Scan for the cell matching the given text and deliver its [x, y] coordinate at center. 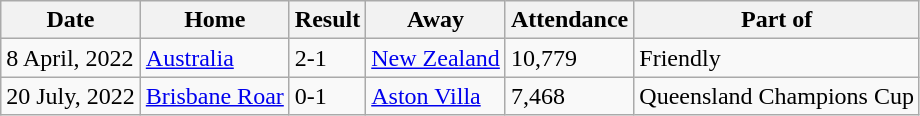
Australia [214, 58]
Brisbane Roar [214, 96]
Aston Villa [436, 96]
2-1 [327, 58]
Attendance [569, 20]
8 April, 2022 [71, 58]
Date [71, 20]
0-1 [327, 96]
20 July, 2022 [71, 96]
Result [327, 20]
Queensland Champions Cup [777, 96]
Friendly [777, 58]
Part of [777, 20]
Away [436, 20]
10,779 [569, 58]
New Zealand [436, 58]
7,468 [569, 96]
Home [214, 20]
